Return [x, y] of the center of cell containing provided text 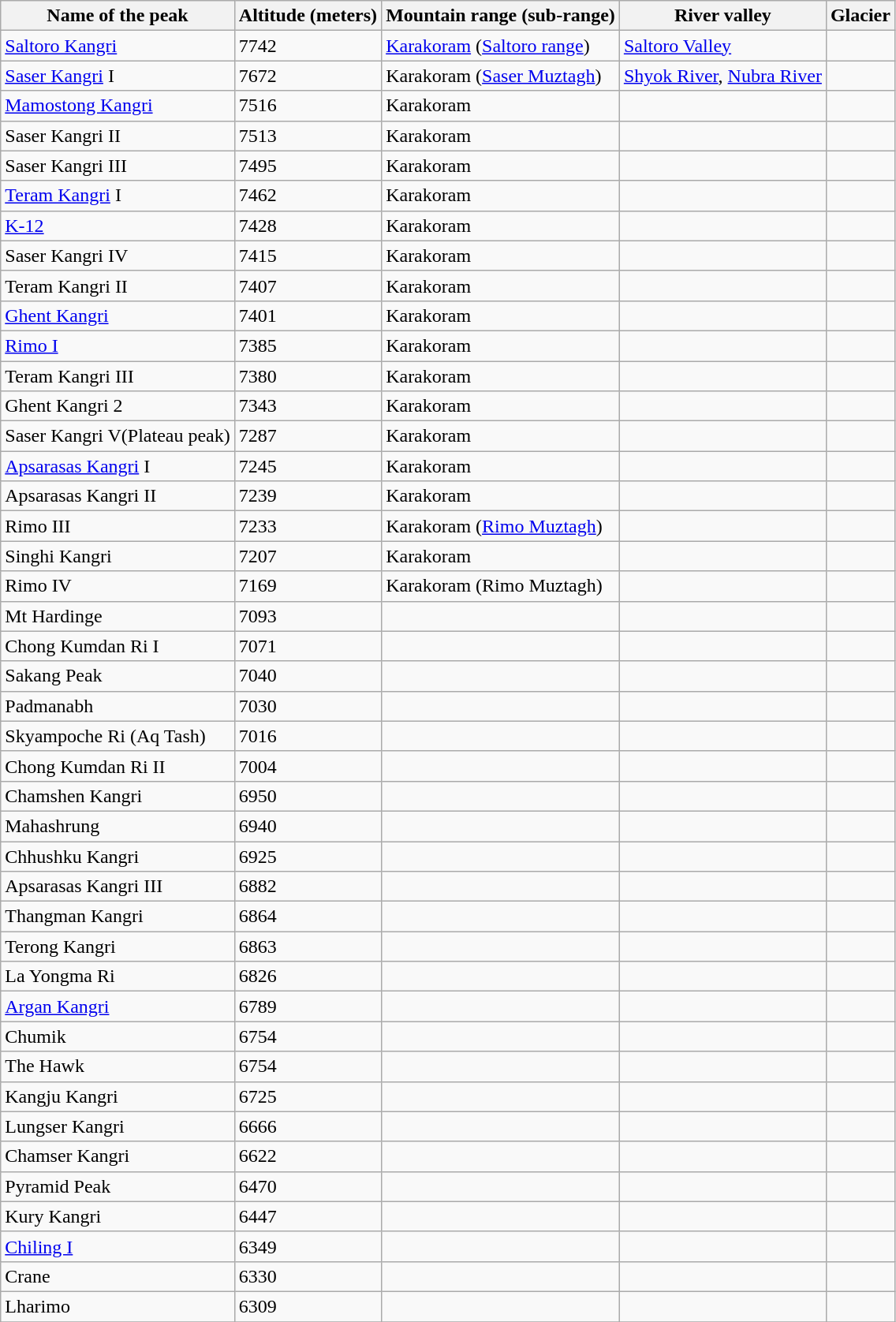
Glacier [860, 16]
Teram Kangri II [118, 286]
K-12 [118, 226]
Saser Kangri I [118, 76]
Rimo I [118, 345]
Chamser Kangri [118, 1156]
7401 [308, 316]
Chiling I [118, 1246]
Mountain range (sub-range) [501, 16]
Chhushku Kangri [118, 856]
7513 [308, 136]
Saser Kangri V(Plateau peak) [118, 436]
Saltoro Kangri [118, 46]
6925 [308, 856]
Chumik [118, 1036]
Saltoro Valley [722, 46]
Skyampoche Ri (Aq Tash) [118, 736]
Teram Kangri I [118, 196]
7516 [308, 106]
Rimo IV [118, 586]
7672 [308, 76]
Apsarasas Kangri III [118, 887]
Ghent Kangri [118, 316]
6864 [308, 917]
7742 [308, 46]
The Hawk [118, 1066]
7415 [308, 256]
Saser Kangri IV [118, 256]
Lungser Kangri [118, 1126]
Apsarasas Kangri I [118, 466]
7462 [308, 196]
Teram Kangri III [118, 376]
6666 [308, 1126]
Saser Kangri III [118, 166]
7030 [308, 706]
Name of the peak [118, 16]
Lharimo [118, 1306]
7407 [308, 286]
Kury Kangri [118, 1216]
7207 [308, 556]
7093 [308, 616]
Pyramid Peak [118, 1186]
7169 [308, 586]
River valley [722, 16]
7040 [308, 676]
Chong Kumdan Ri I [118, 646]
Karakoram (Saser Muztagh) [501, 76]
Mt Hardinge [118, 616]
6950 [308, 796]
Kangju Kangri [118, 1096]
Mahashrung [118, 826]
7495 [308, 166]
Rimo III [118, 526]
6447 [308, 1216]
Crane [118, 1276]
7343 [308, 406]
Padmanabh [118, 706]
6826 [308, 977]
Shyok River, Nubra River [722, 76]
6330 [308, 1276]
Chong Kumdan Ri II [118, 766]
7245 [308, 466]
Thangman Kangri [118, 917]
6470 [308, 1186]
La Yongma Ri [118, 977]
Singhi Kangri [118, 556]
Saser Kangri II [118, 136]
Terong Kangri [118, 947]
6349 [308, 1246]
6622 [308, 1156]
6725 [308, 1096]
6882 [308, 887]
Chamshen Kangri [118, 796]
7071 [308, 646]
Apsarasas Kangri II [118, 496]
6309 [308, 1306]
7380 [308, 376]
Ghent Kangri 2 [118, 406]
6940 [308, 826]
6789 [308, 1006]
7233 [308, 526]
Mamostong Kangri [118, 106]
7385 [308, 345]
7004 [308, 766]
Karakoram (Saltoro range) [501, 46]
Argan Kangri [118, 1006]
7428 [308, 226]
7239 [308, 496]
Altitude (meters) [308, 16]
6863 [308, 947]
Sakang Peak [118, 676]
7287 [308, 436]
7016 [308, 736]
